Scan for the cell matching the given text and deliver its (x, y) coordinate at center. 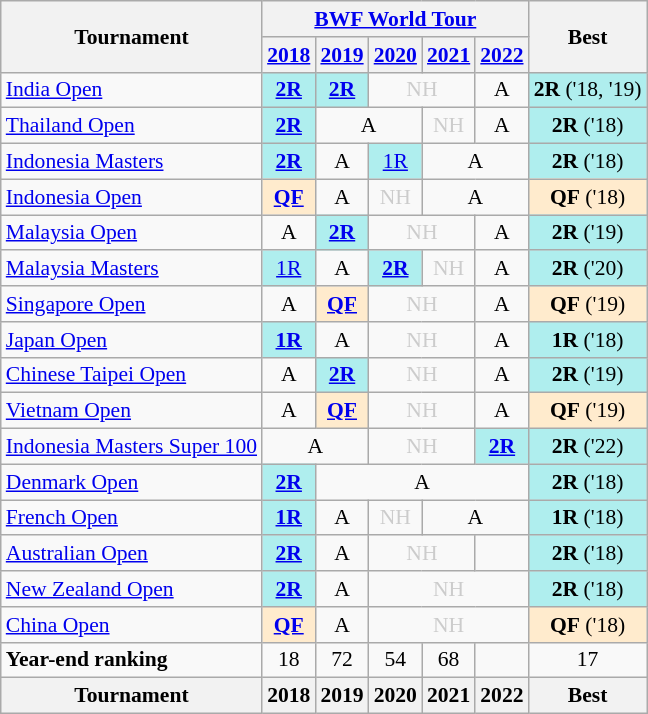
Indonesia Masters (132, 162)
China Open (132, 625)
Chinese Taipei Open (132, 375)
Japan Open (132, 340)
2R ('18, '19) (588, 90)
Denmark Open (132, 482)
Year-end ranking (132, 660)
Malaysia Open (132, 233)
2R ('22) (588, 447)
54 (396, 660)
Singapore Open (132, 304)
Thailand Open (132, 126)
68 (448, 660)
Australian Open (132, 554)
French Open (132, 518)
Vietnam Open (132, 411)
BWF World Tour (395, 19)
Indonesia Masters Super 100 (132, 447)
Indonesia Open (132, 197)
2R ('20) (588, 269)
72 (342, 660)
India Open (132, 90)
Malaysia Masters (132, 269)
18 (288, 660)
17 (588, 660)
New Zealand Open (132, 589)
